Find where the given text appears and provide that cell's center as (X, Y) coordinate. 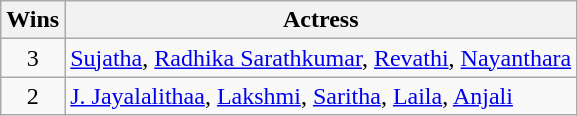
J. Jayalalithaa, Lakshmi, Saritha, Laila, Anjali (321, 96)
Wins (33, 20)
Sujatha, Radhika Sarathkumar, Revathi, Nayanthara (321, 58)
2 (33, 96)
Actress (321, 20)
3 (33, 58)
